Return (X, Y) of the center of cell containing provided text 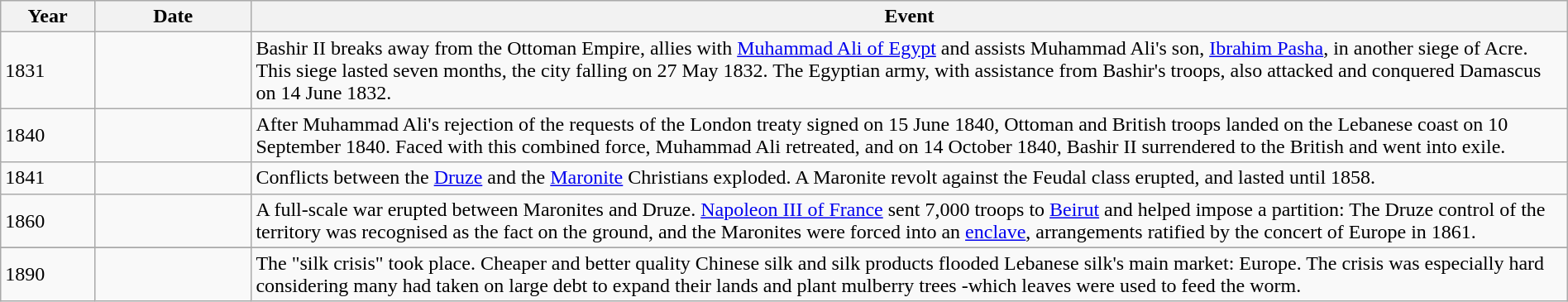
1890 (48, 275)
Year (48, 17)
1860 (48, 220)
1841 (48, 178)
1831 (48, 70)
Event (910, 17)
1840 (48, 136)
Date (172, 17)
Conflicts between the Druze and the Maronite Christians exploded. A Maronite revolt against the Feudal class erupted, and lasted until 1858. (910, 178)
